Determine the (x, y) coordinate at the center of the cell enclosing the given text.  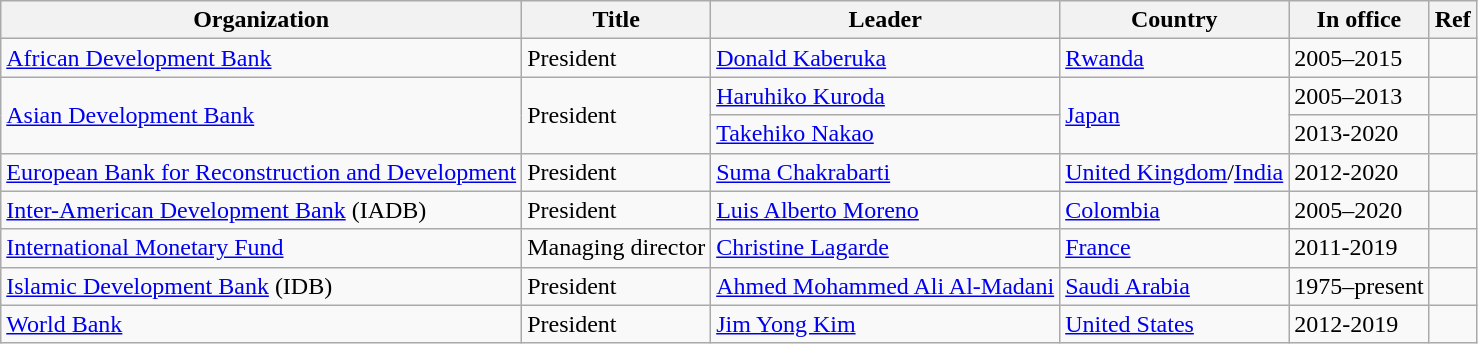
Inter-American Development Bank (IADB) (262, 210)
International Monetary Fund (262, 248)
Takehiko Nakao (886, 134)
Japan (1174, 115)
2012-2020 (1359, 172)
In office (1359, 20)
France (1174, 248)
European Bank for Reconstruction and Development (262, 172)
Christine Lagarde (886, 248)
Donald Kaberuka (886, 58)
Rwanda (1174, 58)
Organization (262, 20)
2005–2013 (1359, 96)
Title (616, 20)
2005–2020 (1359, 210)
United States (1174, 324)
Leader (886, 20)
Suma Chakrabarti (886, 172)
Asian Development Bank (262, 115)
2011-2019 (1359, 248)
2005–2015 (1359, 58)
Haruhiko Kuroda (886, 96)
World Bank (262, 324)
United Kingdom/India (1174, 172)
2012-2019 (1359, 324)
African Development Bank (262, 58)
Saudi Arabia (1174, 286)
1975–present (1359, 286)
Jim Yong Kim (886, 324)
Managing director (616, 248)
Islamic Development Bank (IDB) (262, 286)
Ref (1452, 20)
Country (1174, 20)
Luis Alberto Moreno (886, 210)
2013-2020 (1359, 134)
Ahmed Mohammed Ali Al-Madani (886, 286)
Colombia (1174, 210)
